Search for the cell housing the specified text and yield its (X, Y) center coordinate. 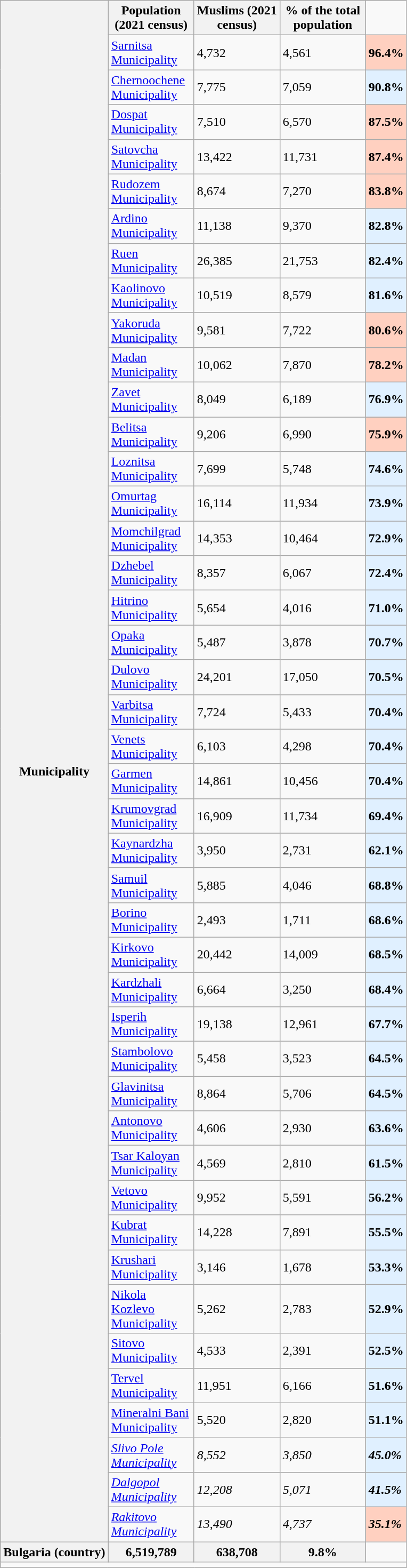
7,870 (323, 365)
Loznitsa Municipality (151, 469)
Mineralni Bani Municipality (151, 1420)
13,422 (237, 157)
2,820 (323, 1420)
3,950 (237, 850)
9,370 (323, 226)
Kardzhali Municipality (151, 989)
20,442 (237, 955)
Opaka Municipality (151, 642)
52.9% (386, 1309)
1,678 (323, 1267)
4,569 (237, 1163)
19,138 (237, 1024)
11,731 (323, 157)
69.4% (386, 816)
6,990 (323, 434)
83.8% (386, 191)
Nikola Kozlevo Municipality (151, 1309)
5,071 (323, 1489)
10,519 (237, 295)
5,520 (237, 1420)
4,732 (237, 52)
72.9% (386, 539)
62.1% (386, 850)
3,250 (323, 989)
Stambolovo Municipality (151, 1059)
6,189 (323, 399)
74.6% (386, 469)
Tsar Kaloyan Municipality (151, 1163)
3,146 (237, 1267)
1,711 (323, 919)
2,810 (323, 1163)
Venets Municipality (151, 747)
14,228 (237, 1232)
Chernoochene Municipality (151, 87)
82.4% (386, 260)
Hitrino Municipality (151, 608)
9,952 (237, 1198)
2,930 (323, 1129)
Dzhebel Municipality (151, 573)
11,934 (323, 503)
3,878 (323, 642)
Glavinitsa Municipality (151, 1093)
9,581 (237, 330)
55.5% (386, 1232)
68.8% (386, 885)
Bulgaria (country) (54, 1551)
10,464 (323, 539)
6,664 (237, 989)
638,708 (237, 1551)
Madan Municipality (151, 365)
70.7% (386, 642)
Omurtag Municipality (151, 503)
Antonovo Municipality (151, 1129)
41.5% (386, 1489)
14,861 (237, 781)
73.9% (386, 503)
Satovcha Municipality (151, 157)
35.1% (386, 1524)
8,864 (237, 1093)
Ardino Municipality (151, 226)
9.8% (323, 1551)
11,951 (237, 1386)
45.0% (386, 1455)
51.6% (386, 1386)
Krushari Municipality (151, 1267)
6,067 (323, 573)
6,519,789 (151, 1551)
5,262 (237, 1309)
14,353 (237, 539)
Ruen Municipality (151, 260)
7,510 (237, 122)
90.8% (386, 87)
Samuil Municipality (151, 885)
Kaolinovo Municipality (151, 295)
Tervel Municipality (151, 1386)
Rakitovo Municipality (151, 1524)
% of the total population (323, 18)
56.2% (386, 1198)
Sitovo Municipality (151, 1350)
Garmen Municipality (151, 781)
7,724 (237, 711)
51.1% (386, 1420)
Dulovo Municipality (151, 677)
4,561 (323, 52)
8,357 (237, 573)
87.4% (386, 157)
70.5% (386, 677)
4,016 (323, 608)
12,961 (323, 1024)
7,775 (237, 87)
80.6% (386, 330)
6,166 (323, 1386)
Kaynardzha Municipality (151, 850)
3,523 (323, 1059)
68.6% (386, 919)
7,270 (323, 191)
14,009 (323, 955)
2,731 (323, 850)
4,298 (323, 747)
10,456 (323, 781)
Momchilgrad Municipality (151, 539)
8,552 (237, 1455)
53.3% (386, 1267)
9,206 (237, 434)
52.5% (386, 1350)
5,487 (237, 642)
96.4% (386, 52)
Slivo Pole Municipality (151, 1455)
4,046 (323, 885)
Dalgopol Municipality (151, 1489)
5,654 (237, 608)
71.0% (386, 608)
81.6% (386, 295)
Isperih Municipality (151, 1024)
4,606 (237, 1129)
8,579 (323, 295)
2,493 (237, 919)
13,490 (237, 1524)
6,570 (323, 122)
87.5% (386, 122)
Sarnitsa Municipality (151, 52)
16,114 (237, 503)
5,748 (323, 469)
11,138 (237, 226)
78.2% (386, 365)
24,201 (237, 677)
67.7% (386, 1024)
68.5% (386, 955)
Belitsa Municipality (151, 434)
5,885 (237, 885)
16,909 (237, 816)
5,706 (323, 1093)
2,783 (323, 1309)
5,458 (237, 1059)
75.9% (386, 434)
7,699 (237, 469)
4,737 (323, 1524)
Population (2021 census) (151, 18)
Dospat Municipality (151, 122)
Varbitsa Municipality (151, 711)
76.9% (386, 399)
26,385 (237, 260)
82.8% (386, 226)
Municipality (54, 771)
63.6% (386, 1129)
Kirkovo Municipality (151, 955)
7,059 (323, 87)
Borino Municipality (151, 919)
10,062 (237, 365)
6,103 (237, 747)
11,734 (323, 816)
Zavet Municipality (151, 399)
61.5% (386, 1163)
8,674 (237, 191)
5,433 (323, 711)
Rudozem Municipality (151, 191)
7,722 (323, 330)
7,891 (323, 1232)
3,850 (323, 1455)
Krumovgrad Municipality (151, 816)
17,050 (323, 677)
68.4% (386, 989)
8,049 (237, 399)
21,753 (323, 260)
12,208 (237, 1489)
Kubrat Municipality (151, 1232)
Vetovo Municipality (151, 1198)
Muslims (2021 census) (237, 18)
Yakoruda Municipality (151, 330)
4,533 (237, 1350)
2,391 (323, 1350)
72.4% (386, 573)
5,591 (323, 1198)
